Scan for the cell matching the given text and deliver its (X, Y) coordinate at center. 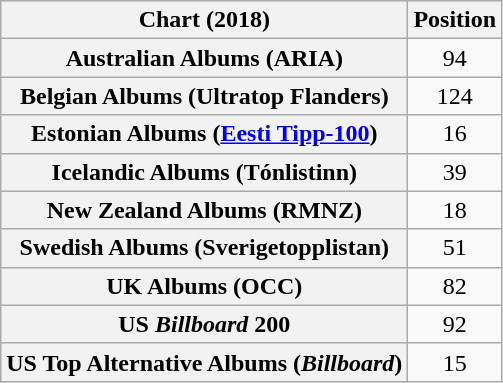
124 (455, 96)
Australian Albums (ARIA) (204, 58)
New Zealand Albums (RMNZ) (204, 210)
92 (455, 324)
18 (455, 210)
15 (455, 362)
39 (455, 172)
UK Albums (OCC) (204, 286)
Position (455, 20)
Icelandic Albums (Tónlistinn) (204, 172)
Estonian Albums (Eesti Tipp-100) (204, 134)
Belgian Albums (Ultratop Flanders) (204, 96)
94 (455, 58)
US Billboard 200 (204, 324)
Swedish Albums (Sverigetopplistan) (204, 248)
51 (455, 248)
US Top Alternative Albums (Billboard) (204, 362)
16 (455, 134)
Chart (2018) (204, 20)
82 (455, 286)
